Identify which cell holds the provided text, then report its (x, y) central coordinate. 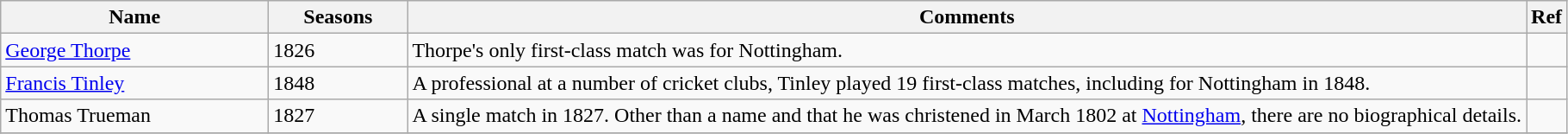
Comments (967, 17)
Francis Tinley (134, 83)
1827 (338, 116)
1848 (338, 83)
George Thorpe (134, 50)
A single match in 1827. Other than a name and that he was christened in March 1802 at Nottingham, there are no biographical details. (967, 116)
Name (134, 17)
Ref (1547, 17)
A professional at a number of cricket clubs, Tinley played 19 first-class matches, including for Nottingham in 1848. (967, 83)
1826 (338, 50)
Seasons (338, 17)
Thorpe's only first-class match was for Nottingham. (967, 50)
Thomas Trueman (134, 116)
